Scan for the cell matching the given text and deliver its (X, Y) coordinate at center. 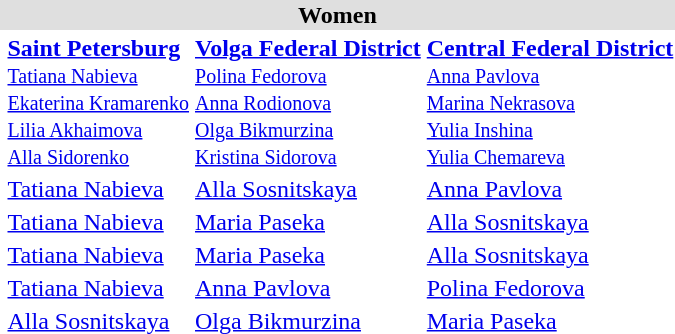
Polina Fedorova (550, 288)
Volga Federal DistrictPolina FedorovaAnna RodionovaOlga BikmurzinaKristina Sidorova (308, 102)
Central Federal DistrictAnna PavlovaMarina NekrasovaYulia InshinaYulia Chemareva (550, 102)
Saint PetersburgTatiana NabievaEkaterina KramarenkoLilia AkhaimovaAlla Sidorenko (98, 102)
Women (338, 15)
